Pinpoint the cell where the given text exists, returning its (x, y) midpoint coordinate. 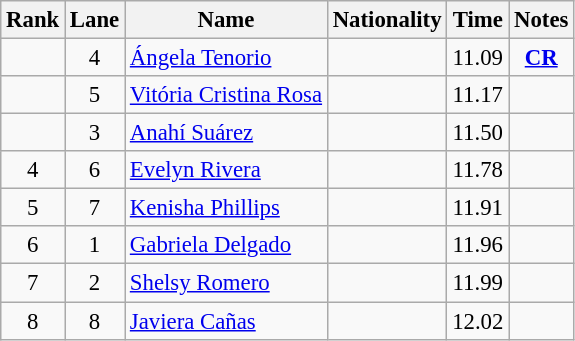
11.09 (478, 58)
Anahí Suárez (226, 133)
Gabriela Delgado (226, 245)
11.99 (478, 283)
11.78 (478, 170)
Nationality (386, 20)
Time (478, 20)
11.96 (478, 245)
3 (95, 133)
Kenisha Phillips (226, 208)
11.17 (478, 95)
Lane (95, 20)
Notes (542, 20)
Rank (33, 20)
Name (226, 20)
1 (95, 245)
11.50 (478, 133)
Ángela Tenorio (226, 58)
CR (542, 58)
12.02 (478, 321)
Evelyn Rivera (226, 170)
Javiera Cañas (226, 321)
11.91 (478, 208)
2 (95, 283)
Shelsy Romero (226, 283)
Vitória Cristina Rosa (226, 95)
